Extract the [X, Y] coordinate from the center of the cell holding the provided text.  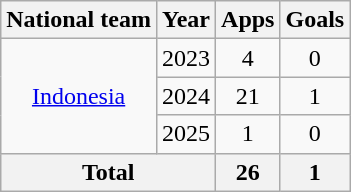
21 [248, 96]
Indonesia [79, 96]
2024 [186, 96]
Year [186, 20]
National team [79, 20]
4 [248, 58]
26 [248, 172]
Goals [315, 20]
Total [108, 172]
Apps [248, 20]
2025 [186, 134]
2023 [186, 58]
